Capture the cell that displays the provided text and extract its [x, y] central coordinate. 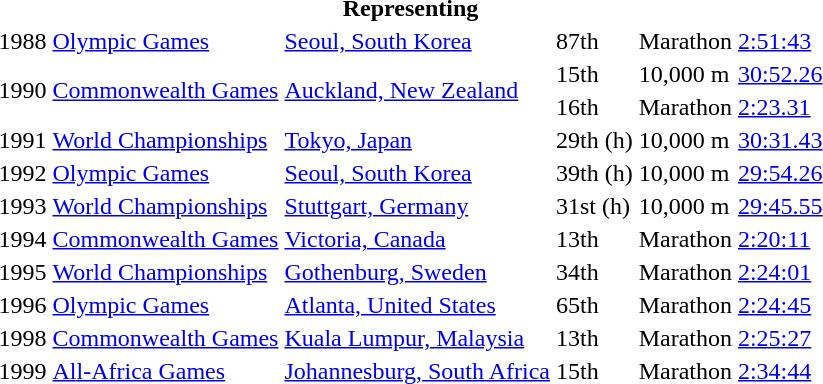
Atlanta, United States [418, 305]
Victoria, Canada [418, 239]
Kuala Lumpur, Malaysia [418, 338]
Auckland, New Zealand [418, 90]
87th [594, 41]
31st (h) [594, 206]
Gothenburg, Sweden [418, 272]
39th (h) [594, 173]
34th [594, 272]
Stuttgart, Germany [418, 206]
29th (h) [594, 140]
16th [594, 107]
15th [594, 74]
65th [594, 305]
Tokyo, Japan [418, 140]
